Return the [X, Y] coordinate for the center point of the cell that contains the specified text.  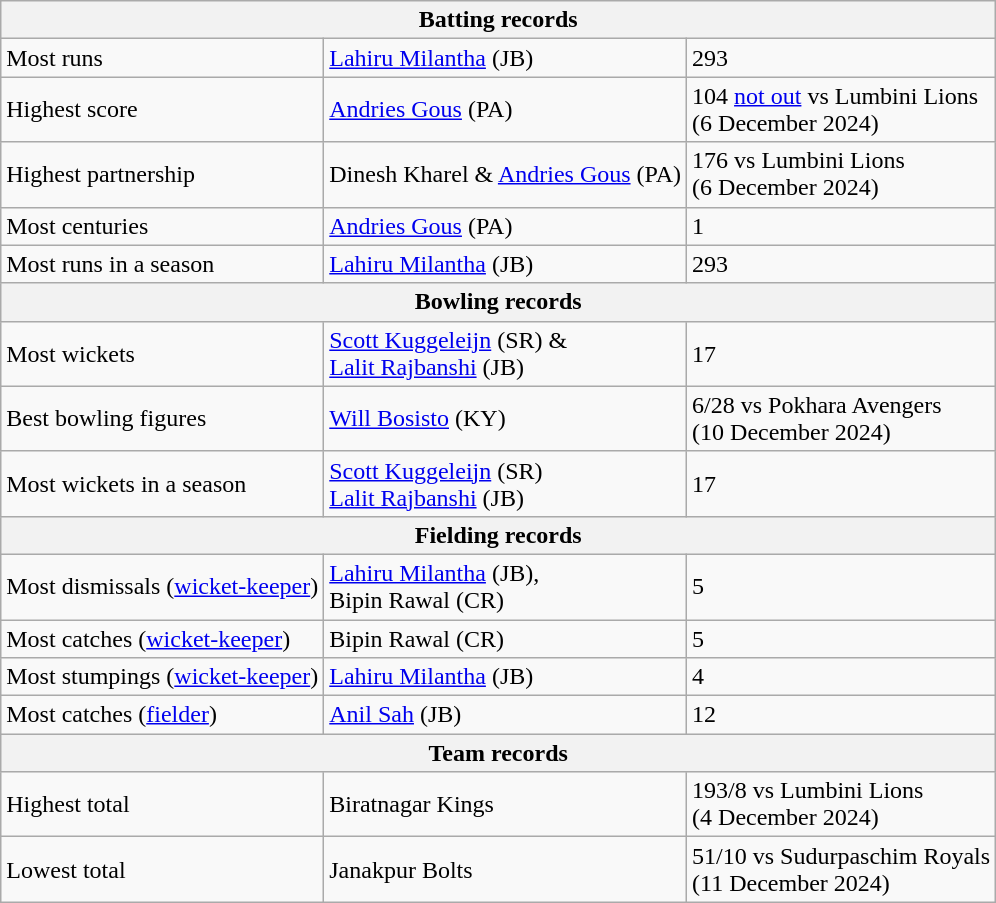
Scott Kuggeleijn (SR) & Lalit Rajbanshi (JB) [506, 354]
Most centuries [162, 226]
176 vs Lumbini Lions (6 December 2024) [842, 174]
Will Bosisto (KY) [506, 418]
Dinesh Kharel & Andries Gous (PA) [506, 174]
1 [842, 226]
12 [842, 715]
Most stumpings (wicket-keeper) [162, 677]
51/10 vs Sudurpaschim Royals (11 December 2024) [842, 870]
Highest partnership [162, 174]
Most runs in a season [162, 264]
Most runs [162, 58]
Lahiru Milantha (JB), Bipin Rawal (CR) [506, 586]
104 not out vs Lumbini Lions (6 December 2024) [842, 110]
Most dismissals (wicket-keeper) [162, 586]
Most wickets in a season [162, 484]
6/28 vs Pokhara Avengers (10 December 2024) [842, 418]
Best bowling figures [162, 418]
Most catches (wicket-keeper) [162, 639]
Team records [498, 753]
4 [842, 677]
Bowling records [498, 302]
193/8 vs Lumbini Lions (4 December 2024) [842, 804]
Anil Sah (JB) [506, 715]
Bipin Rawal (CR) [506, 639]
Most catches (fielder) [162, 715]
Most wickets [162, 354]
Highest total [162, 804]
Biratnagar Kings [506, 804]
Lowest total [162, 870]
Fielding records [498, 535]
Scott Kuggeleijn (SR) Lalit Rajbanshi (JB) [506, 484]
Janakpur Bolts [506, 870]
Batting records [498, 20]
Highest score [162, 110]
